Extract the [X, Y] coordinate from the center of the cell holding the provided text.  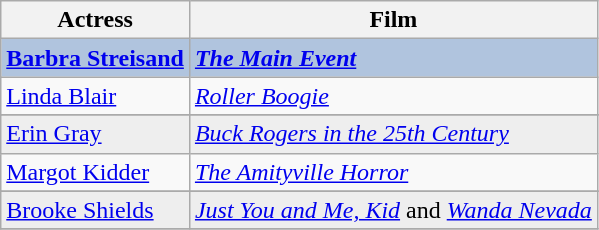
Just You and Me, Kid and Wanda Nevada [393, 210]
Erin Gray [96, 134]
Margot Kidder [96, 172]
Buck Rogers in the 25th Century [393, 134]
Actress [96, 20]
Roller Boogie [393, 96]
The Main Event [393, 58]
Linda Blair [96, 96]
Film [393, 20]
The Amityville Horror [393, 172]
Brooke Shields [96, 210]
Barbra Streisand [96, 58]
